Pinpoint the cell where the given text exists, returning its (x, y) midpoint coordinate. 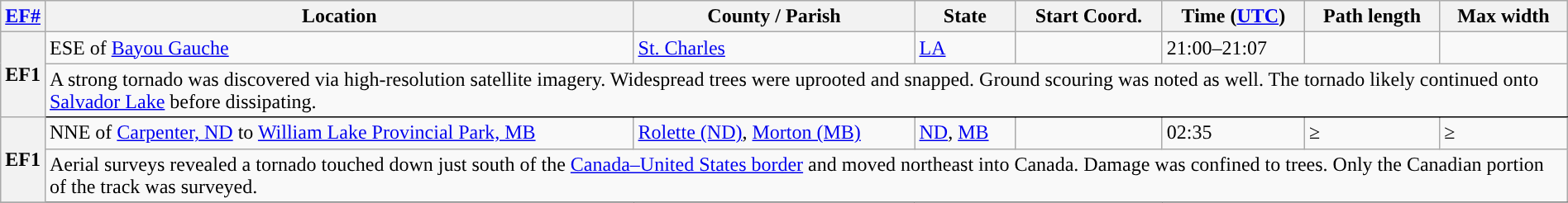
LA (965, 48)
Start Coord. (1089, 17)
County / Parish (774, 17)
Max width (1503, 17)
St. Charles (774, 48)
Time (UTC) (1233, 17)
Path length (1373, 17)
21:00–21:07 (1233, 48)
NNE of Carpenter, ND to William Lake Provincial Park, MB (339, 133)
02:35 (1233, 133)
EF# (23, 17)
ESE of Bayou Gauche (339, 48)
Location (339, 17)
Rolette (ND), Morton (MB) (774, 133)
State (965, 17)
ND, MB (965, 133)
